Determine the [X, Y] coordinate at the center of the cell enclosing the given text.  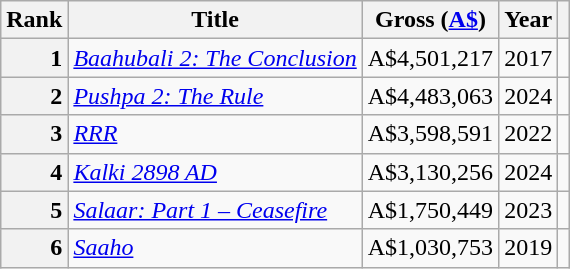
A$1,030,753 [430, 248]
Title [215, 20]
Kalki 2898 AD [215, 172]
2017 [528, 58]
Pushpa 2: The Rule [215, 96]
Gross (A$) [430, 20]
4 [34, 172]
A$4,483,063 [430, 96]
Rank [34, 20]
5 [34, 210]
2022 [528, 134]
2 [34, 96]
A$1,750,449 [430, 210]
2019 [528, 248]
6 [34, 248]
3 [34, 134]
A$3,598,591 [430, 134]
Baahubali 2: The Conclusion [215, 58]
Saaho [215, 248]
RRR [215, 134]
Year [528, 20]
1 [34, 58]
A$3,130,256 [430, 172]
A$4,501,217 [430, 58]
2023 [528, 210]
Salaar: Part 1 – Ceasefire [215, 210]
